Detect which cell encompasses the target text, then output its [x, y] center coordinate. 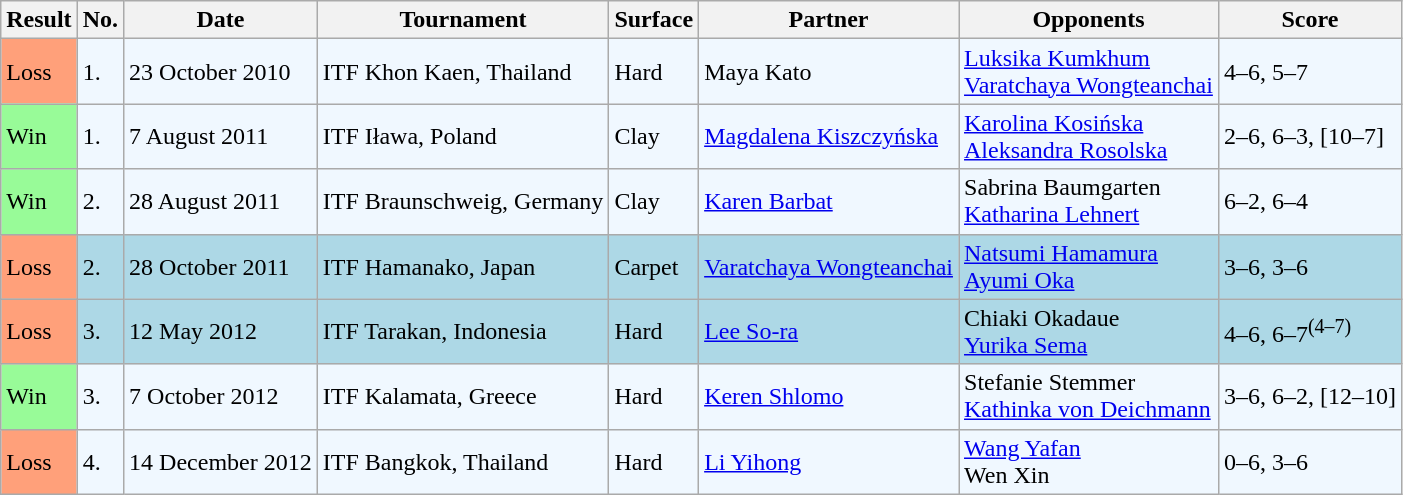
Tournament [463, 20]
4–6, 5–7 [1310, 72]
Partner [829, 20]
No. [100, 20]
ITF Tarakan, Indonesia [463, 332]
Wang Yafan Wen Xin [1088, 462]
Varatchaya Wongteanchai [829, 266]
ITF Hamanako, Japan [463, 266]
Sabrina Baumgarten Katharina Lehnert [1088, 202]
6–2, 6–4 [1310, 202]
Li Yihong [829, 462]
7 August 2011 [221, 136]
3–6, 6–2, [12–10] [1310, 396]
Result [39, 20]
ITF Khon Kaen, Thailand [463, 72]
28 August 2011 [221, 202]
Date [221, 20]
ITF Braunschweig, Germany [463, 202]
3–6, 3–6 [1310, 266]
Chiaki Okadaue Yurika Sema [1088, 332]
7 October 2012 [221, 396]
ITF Bangkok, Thailand [463, 462]
28 October 2011 [221, 266]
0–6, 3–6 [1310, 462]
ITF Iława, Poland [463, 136]
Magdalena Kiszczyńska [829, 136]
Lee So-ra [829, 332]
14 December 2012 [221, 462]
Score [1310, 20]
12 May 2012 [221, 332]
Natsumi Hamamura Ayumi Oka [1088, 266]
Carpet [654, 266]
4–6, 6–7(4–7) [1310, 332]
Stefanie Stemmer Kathinka von Deichmann [1088, 396]
Opponents [1088, 20]
Karen Barbat [829, 202]
Maya Kato [829, 72]
Luksika Kumkhum Varatchaya Wongteanchai [1088, 72]
ITF Kalamata, Greece [463, 396]
Karolina Kosińska Aleksandra Rosolska [1088, 136]
2–6, 6–3, [10–7] [1310, 136]
4. [100, 462]
23 October 2010 [221, 72]
Surface [654, 20]
Keren Shlomo [829, 396]
